Determine the [x, y] coordinate at the center of the cell enclosing the given text.  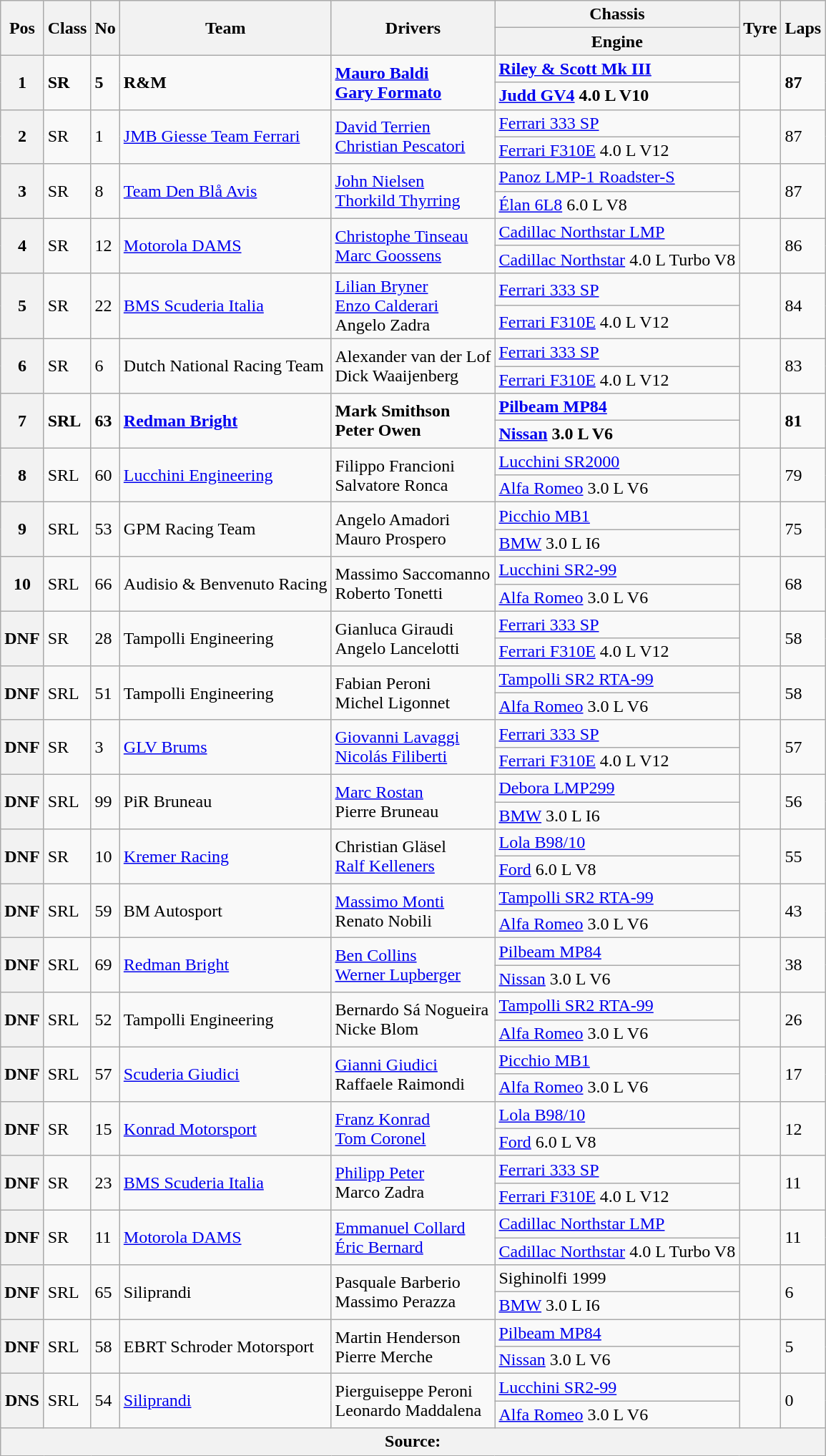
Emmanuel Collard Éric Bernard [413, 1237]
9 [22, 529]
26 [803, 1020]
86 [803, 245]
Gianluca Giraudi Angelo Lancelotti [413, 638]
Lilian Bryner Enzo Calderari Angelo Zadra [413, 306]
Ben Collins Werner Lupberger [413, 965]
Team [225, 28]
43 [803, 911]
Kremer Racing [225, 856]
R&M [225, 82]
Sighinolfi 1999 [617, 1279]
Chassis [617, 14]
Franz Konrad Tom Coronel [413, 1128]
Mauro Baldi Gary Formato [413, 82]
22 [105, 306]
BM Autosport [225, 911]
DNS [22, 1401]
99 [105, 801]
Pierguiseppe Peroni Leonardo Maddalena [413, 1401]
63 [105, 421]
65 [105, 1292]
60 [105, 475]
Martin Henderson Pierre Merche [413, 1347]
15 [105, 1128]
Class [67, 28]
56 [803, 801]
Mark Smithson Peter Owen [413, 421]
2 [22, 137]
38 [803, 965]
EBRT Schroder Motorsport [225, 1347]
David Terrien Christian Pescatori [413, 137]
Laps [803, 28]
Alexander van der Lof Dick Waaijenberg [413, 366]
53 [105, 529]
55 [803, 856]
Philipp Peter Marco Zadra [413, 1183]
JMB Giesse Team Ferrari [225, 137]
Massimo Saccomanno Roberto Tonetti [413, 584]
Tyre [760, 28]
Dutch National Racing Team [225, 366]
GPM Racing Team [225, 529]
Lucchini Engineering [225, 475]
Marc Rostan Pierre Bruneau [413, 801]
Konrad Motorsport [225, 1128]
81 [803, 421]
75 [803, 529]
Pasquale Barberio Massimo Perazza [413, 1292]
Bernardo Sá Nogueira Nicke Blom [413, 1020]
No [105, 28]
52 [105, 1020]
Engine [617, 41]
Giovanni Lavaggi Nicolás Filiberti [413, 747]
4 [22, 245]
Massimo Monti Renato Nobili [413, 911]
GLV Brums [225, 747]
23 [105, 1183]
Pos [22, 28]
28 [105, 638]
Scuderia Giudici [225, 1074]
PiR Bruneau [225, 801]
Angelo Amadori Mauro Prospero [413, 529]
Riley & Scott Mk III [617, 69]
Christophe Tinseau Marc Goossens [413, 245]
59 [105, 911]
51 [105, 693]
Team Den Blå Avis [225, 191]
Gianni Giudici Raffaele Raimondi [413, 1074]
Judd GV4 4.0 L V10 [617, 96]
83 [803, 366]
79 [803, 475]
Élan 6L8 6.0 L V8 [617, 205]
17 [803, 1074]
7 [22, 421]
John Nielsen Thorkild Thyrring [413, 191]
Filippo Francioni Salvatore Ronca [413, 475]
66 [105, 584]
Lucchini SR2000 [617, 461]
Drivers [413, 28]
68 [803, 584]
Debora LMP299 [617, 788]
Fabian Peroni Michel Ligonnet [413, 693]
Source: [413, 1442]
Panoz LMP-1 Roadster-S [617, 177]
69 [105, 965]
0 [803, 1401]
Christian Gläsel Ralf Kelleners [413, 856]
84 [803, 306]
Audisio & Benvenuto Racing [225, 584]
54 [105, 1401]
